For the text-containing cell, return its midpoint in [X, Y] coordinate format. 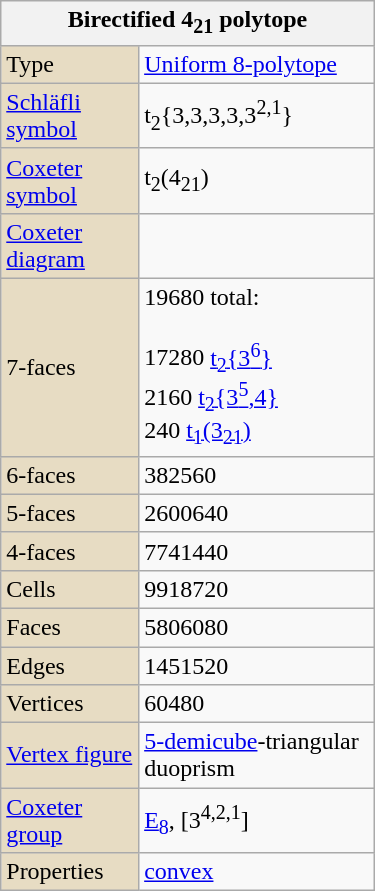
Coxeter symbol [70, 180]
t2(421) [257, 180]
Schläfli symbol [70, 116]
9918720 [257, 589]
Uniform 8-polytope [257, 64]
7-faces [70, 367]
Properties [70, 872]
5806080 [257, 627]
2600640 [257, 513]
Vertex figure [70, 756]
Faces [70, 627]
Coxeter diagram [70, 246]
Vertices [70, 704]
Cells [70, 589]
Birectified 421 polytope [188, 23]
382560 [257, 475]
7741440 [257, 551]
4-faces [70, 551]
1451520 [257, 666]
Edges [70, 666]
5-faces [70, 513]
6-faces [70, 475]
convex [257, 872]
5-demicube-triangular duoprism [257, 756]
19680 total:17280 t2{36} 2160 t2{35,4} 240 t1(321) [257, 367]
60480 [257, 704]
Type [70, 64]
Coxeter group [70, 820]
E8, [34,2,1] [257, 820]
t2{3,3,3,3,32,1} [257, 116]
